Locate the cell with the specified text and output its [X, Y] center coordinate. 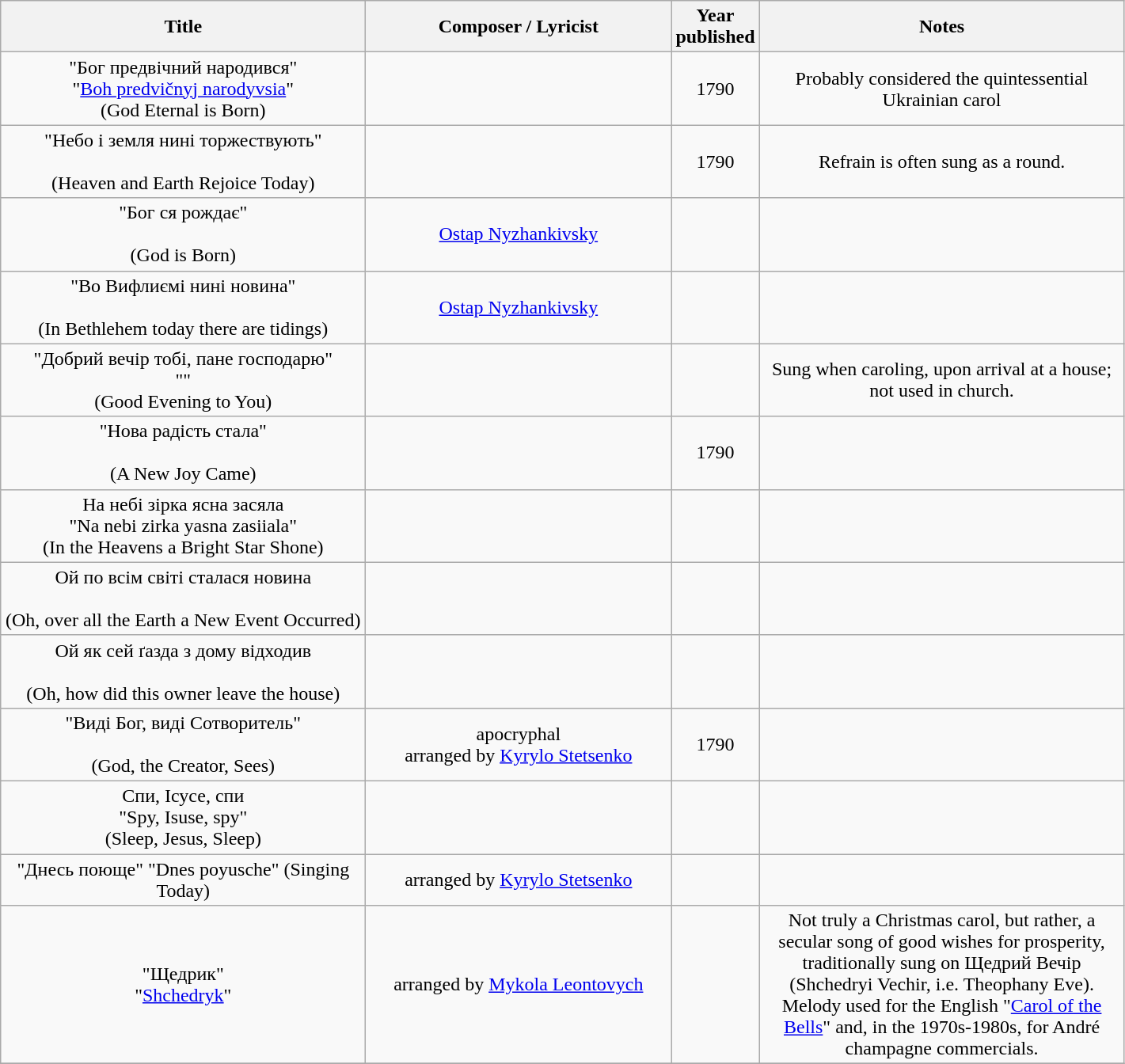
"Бог предвічний народився" "Boh predvičnyj narodyvsia" (God Eternal is Born) [184, 89]
Ой як сей ґазда з дому відходив (Oh, how did this owner leave the house) [184, 671]
Спи, Ісусе, спи "Spy, Isuse, spy" (Sleep, Jesus, Sleep) [184, 817]
apocryphal arranged by Kyrylo Stetsenko [519, 744]
"Небо і земля нині торжествують" (Heaven and Earth Rejoice Today) [184, 161]
"Бог ся рождає" (God is Born) [184, 234]
"Щедрик" "Shchedryk" [184, 985]
Refrain is often sung as a round. [942, 161]
"Нова радість стала" (A New Joy Came) [184, 453]
"Виді Бог, виді Сотворитель" (God, the Creator, Sees) [184, 744]
"Добрий вечір тобі, пане господарю" "" (Good Evening to You) [184, 380]
arranged by Kyrylo Stetsenko [519, 879]
Probably considered the quintessential Ukrainian carol [942, 89]
"Во Вифлиємі нині новина" (In Bethlehem today there are tidings) [184, 307]
Ой по всім світі сталася новина (Oh, over all the Earth a New Event Occurred) [184, 598]
Sung when caroling, upon arrival at a house; not used in church. [942, 380]
Notes [942, 27]
"Днесь поюще" "Dnes poyusche" (Singing Today) [184, 879]
Composer / Lyricist [519, 27]
arranged by Mykola Leontovych [519, 985]
Year published [716, 27]
Title [184, 27]
На небі зірка ясна засяла "Na nebi zirka yasna zasiiala" (In the Heavens a Bright Star Shone) [184, 526]
